Return [X, Y] of the center of cell containing provided text 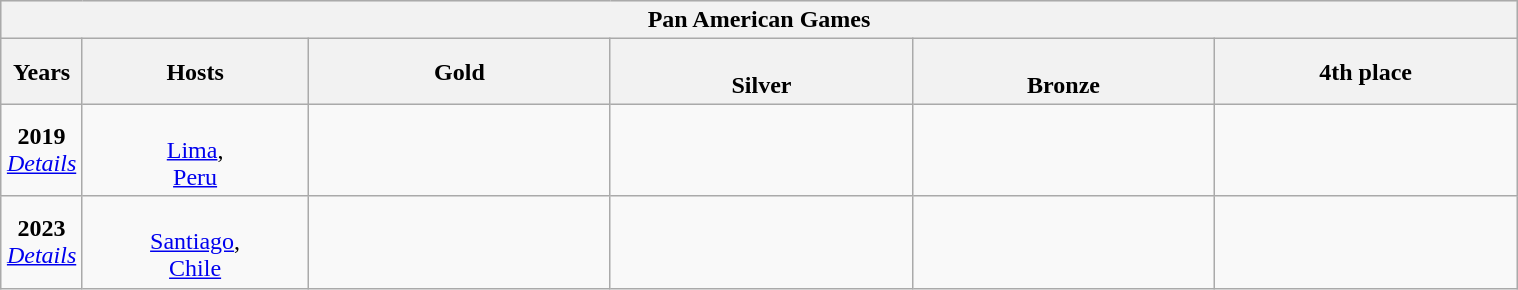
4th place [1366, 72]
Silver [761, 72]
Santiago, Chile [196, 242]
2019Details [41, 150]
Years [41, 72]
2023Details [41, 242]
Gold [459, 72]
Lima, Peru [196, 150]
Bronze [1063, 72]
Hosts [196, 72]
Pan American Games [758, 20]
